Pinpoint the cell where the given text exists, returning its (x, y) midpoint coordinate. 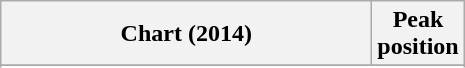
Chart (2014) (186, 34)
Peak position (418, 34)
